Scan for the cell matching the given text and deliver its [x, y] coordinate at center. 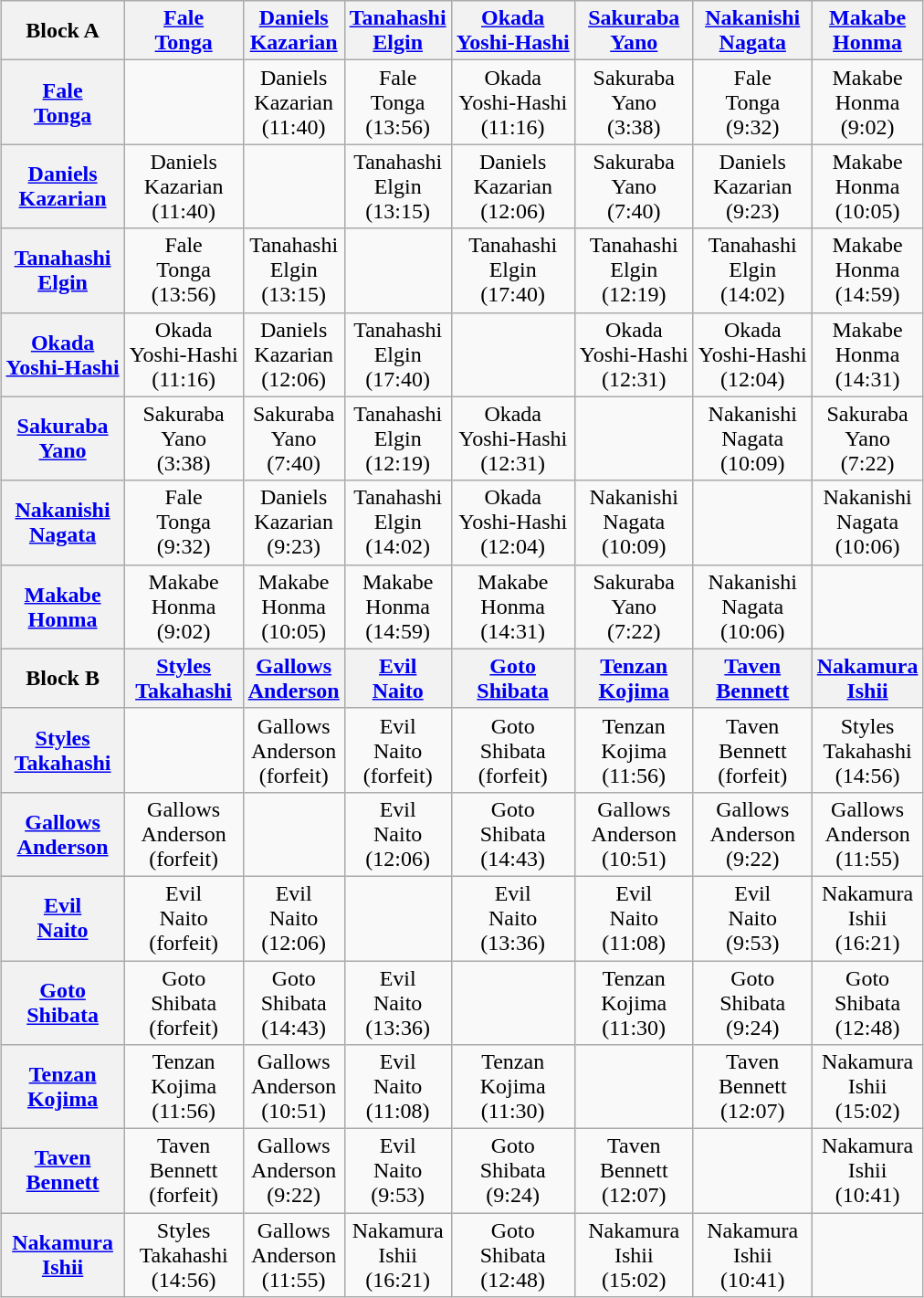
Block A [62, 31]
Block B [62, 678]
